Pinpoint the cell where the given text exists, returning its (X, Y) midpoint coordinate. 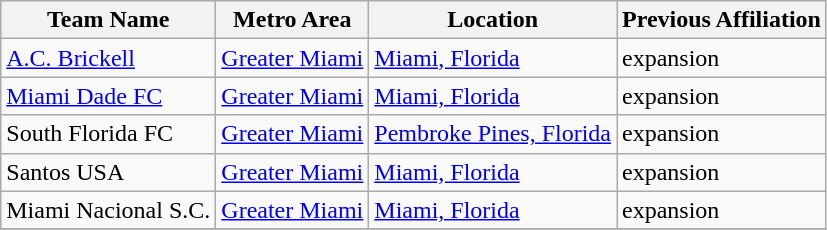
Santos USA (108, 172)
A.C. Brickell (108, 58)
Miami Dade FC (108, 96)
Team Name (108, 20)
Miami Nacional S.C. (108, 210)
Metro Area (292, 20)
Previous Affiliation (721, 20)
South Florida FC (108, 134)
Pembroke Pines, Florida (493, 134)
Location (493, 20)
